Find where the given text appears and provide that cell's center as [X, Y] coordinate. 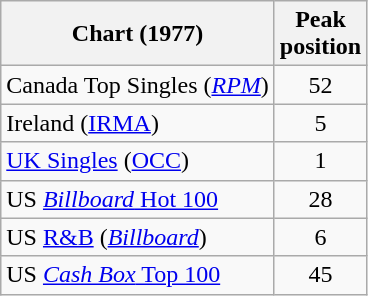
1 [320, 161]
28 [320, 199]
Peakposition [320, 34]
Canada Top Singles (RPM) [138, 85]
45 [320, 275]
US Billboard Hot 100 [138, 199]
6 [320, 237]
Chart (1977) [138, 34]
52 [320, 85]
US Cash Box Top 100 [138, 275]
US R&B (Billboard) [138, 237]
UK Singles (OCC) [138, 161]
Ireland (IRMA) [138, 123]
5 [320, 123]
